Determine the (X, Y) coordinate at the center of the cell enclosing the given text.  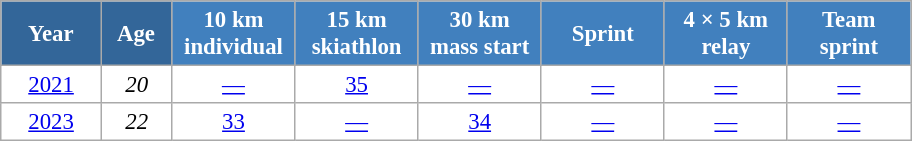
34 (480, 122)
10 km individual (234, 34)
Sprint (602, 34)
20 (136, 85)
4 × 5 km relay (726, 34)
35 (356, 85)
30 km mass start (480, 34)
22 (136, 122)
2023 (52, 122)
33 (234, 122)
Age (136, 34)
Team sprint (848, 34)
2021 (52, 85)
15 km skiathlon (356, 34)
Year (52, 34)
